Detect which cell encompasses the target text, then output its [X, Y] center coordinate. 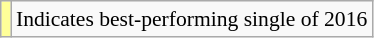
Indicates best-performing single of 2016 [192, 19]
